Find where the given text appears and provide that cell's center as (x, y) coordinate. 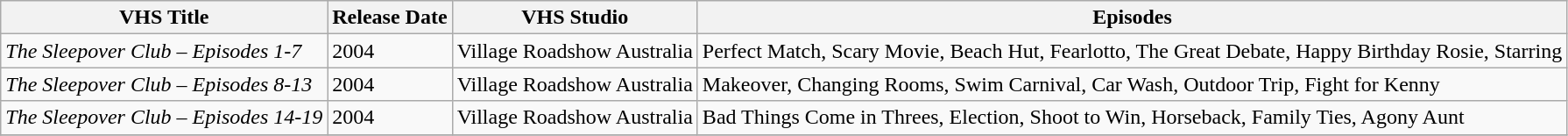
The Sleepover Club – Episodes 1-7 (165, 51)
VHS Studio (575, 18)
Bad Things Come in Threes, Election, Shoot to Win, Horseback, Family Ties, Agony Aunt (1132, 118)
Episodes (1132, 18)
Perfect Match, Scary Movie, Beach Hut, Fearlotto, The Great Debate, Happy Birthday Rosie, Starring (1132, 51)
The Sleepover Club – Episodes 8-13 (165, 84)
The Sleepover Club – Episodes 14-19 (165, 118)
Makeover, Changing Rooms, Swim Carnival, Car Wash, Outdoor Trip, Fight for Kenny (1132, 84)
VHS Title (165, 18)
Release Date (390, 18)
